Determine the (x, y) coordinate at the center of the cell enclosing the given text.  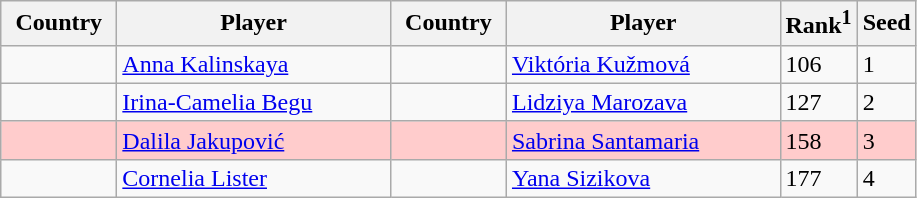
2 (886, 102)
177 (818, 178)
Rank1 (818, 24)
Irina-Camelia Begu (254, 102)
158 (818, 140)
Cornelia Lister (254, 178)
127 (818, 102)
106 (818, 64)
Seed (886, 24)
Lidziya Marozava (643, 102)
1 (886, 64)
Viktória Kužmová (643, 64)
3 (886, 140)
4 (886, 178)
Sabrina Santamaria (643, 140)
Yana Sizikova (643, 178)
Anna Kalinskaya (254, 64)
Dalila Jakupović (254, 140)
